Search for the cell housing the specified text and yield its (x, y) center coordinate. 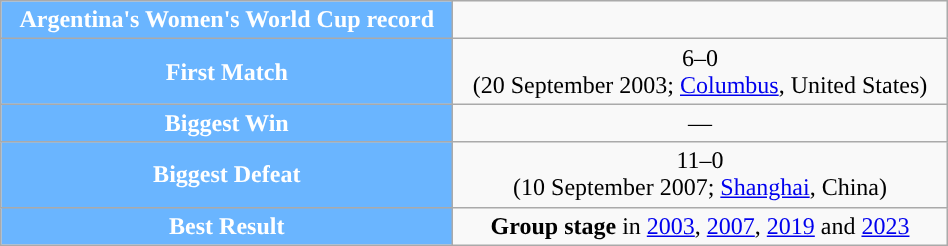
Group stage in 2003, 2007, 2019 and 2023 (700, 226)
Biggest Win (227, 123)
Best Result (227, 226)
First Match (227, 72)
6–0 (20 September 2003; Columbus, United States) (700, 72)
— (700, 123)
Biggest Defeat (227, 174)
Argentina's Women's World Cup record (227, 20)
11–0 (10 September 2007; Shanghai, China) (700, 174)
